Return [x, y] of the center of cell containing provided text 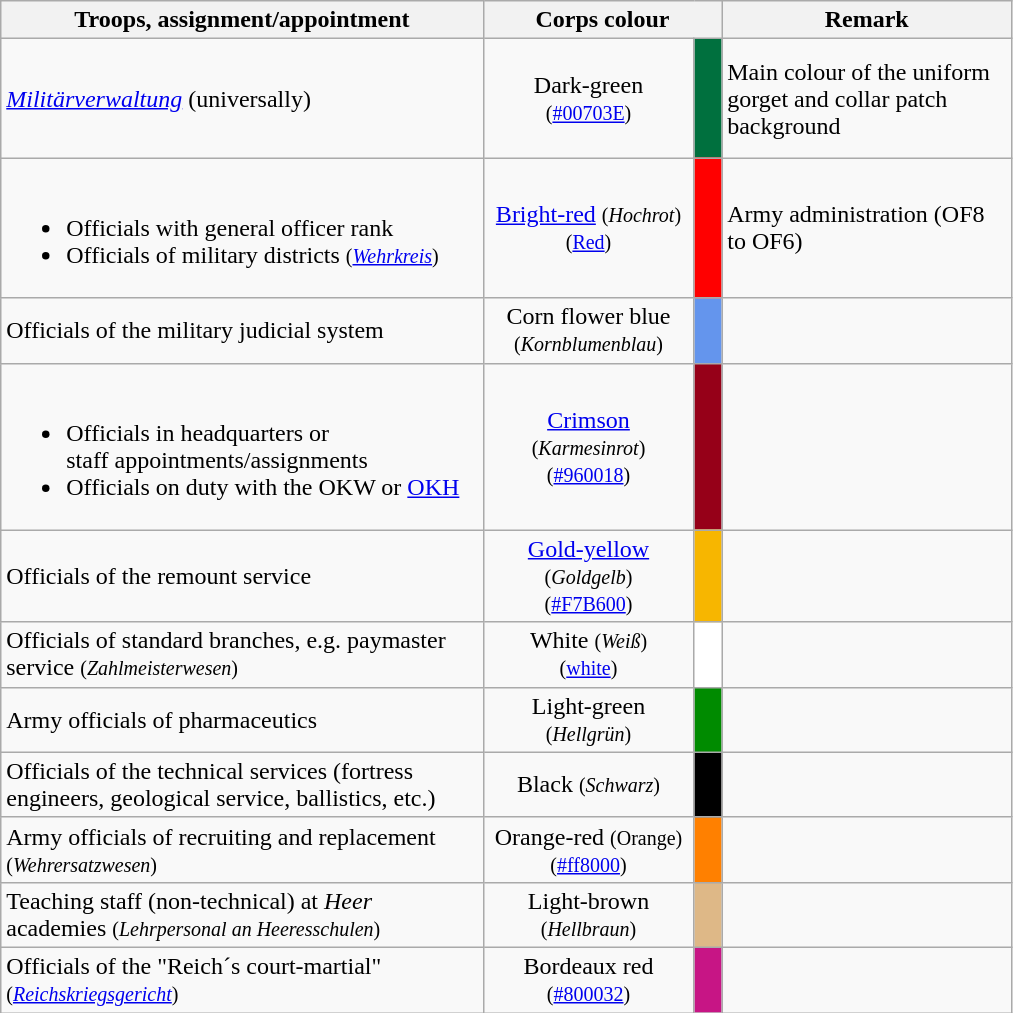
Officials of the technical services (fortress engineers, geological service, ballistics, etc.) [242, 784]
Officials of the military judicial system [242, 330]
Army officials of recruiting and replacement (Wehrersatzwesen) [242, 850]
Army officials of pharmaceutics [242, 720]
Bordeaux red(#800032) [588, 980]
Orange-red (Orange)(#ff8000) [588, 850]
White (Weiß)(white) [588, 654]
Militärverwaltung (universally) [242, 98]
Teaching staff (non-technical) at Heer academies (Lehrpersonal an Heeresschulen) [242, 914]
Crimson (Karmesinrot)(#960018) [588, 446]
Corn flower blue (Kornblumenblau) [588, 330]
Gold-yellow (Goldgelb)(#F7B600) [588, 576]
Officials of the "Reich´s court-martial" (Reichskriegsgericht) [242, 980]
Corps colour [602, 20]
Troops, assignment/appointment [242, 20]
Bright-red (Hochrot)(Red) [588, 228]
Main colour of the uniform gorget and collar patch background [867, 98]
Officials of standard branches, e.g. paymaster service (Zahlmeisterwesen) [242, 654]
Officials in headquarters orstaff appointments/assignmentsOfficials on duty with the OKW or OKH [242, 446]
Light-brown (Hellbraun) [588, 914]
Light-green (Hellgrün) [588, 720]
Remark [867, 20]
Officials with general officer rankOfficials of military districts (Wehrkreis) [242, 228]
Army administration (OF8 to OF6) [867, 228]
Officials of the remount service [242, 576]
Black (Schwarz) [588, 784]
Dark-green(#00703E) [588, 98]
